Return the [X, Y] coordinate for the center point of the cell that contains the specified text.  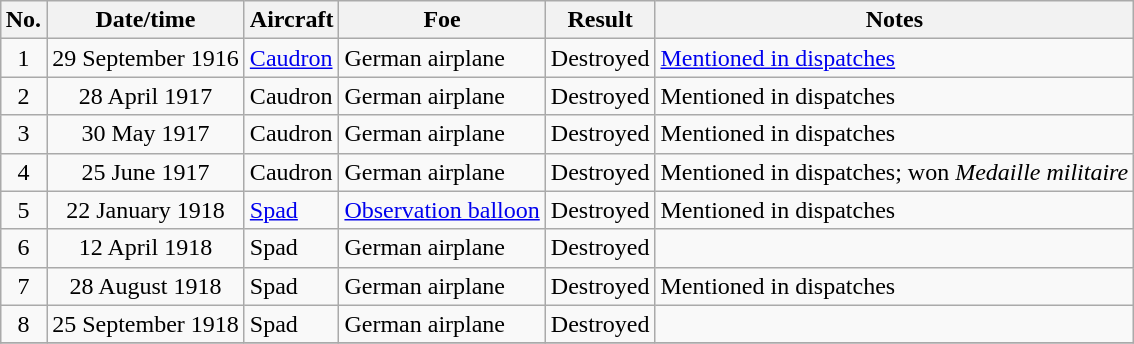
3 [23, 134]
30 May 1917 [146, 134]
25 September 1918 [146, 324]
1 [23, 58]
28 April 1917 [146, 96]
28 August 1918 [146, 286]
Observation balloon [442, 210]
2 [23, 96]
4 [23, 172]
22 January 1918 [146, 210]
Notes [894, 20]
12 April 1918 [146, 248]
8 [23, 324]
25 June 1917 [146, 172]
7 [23, 286]
Date/time [146, 20]
29 September 1916 [146, 58]
Aircraft [292, 20]
Foe [442, 20]
Mentioned in dispatches; won Medaille militaire [894, 172]
No. [23, 20]
Result [600, 20]
5 [23, 210]
6 [23, 248]
